For the text-containing cell, return its midpoint in [X, Y] coordinate format. 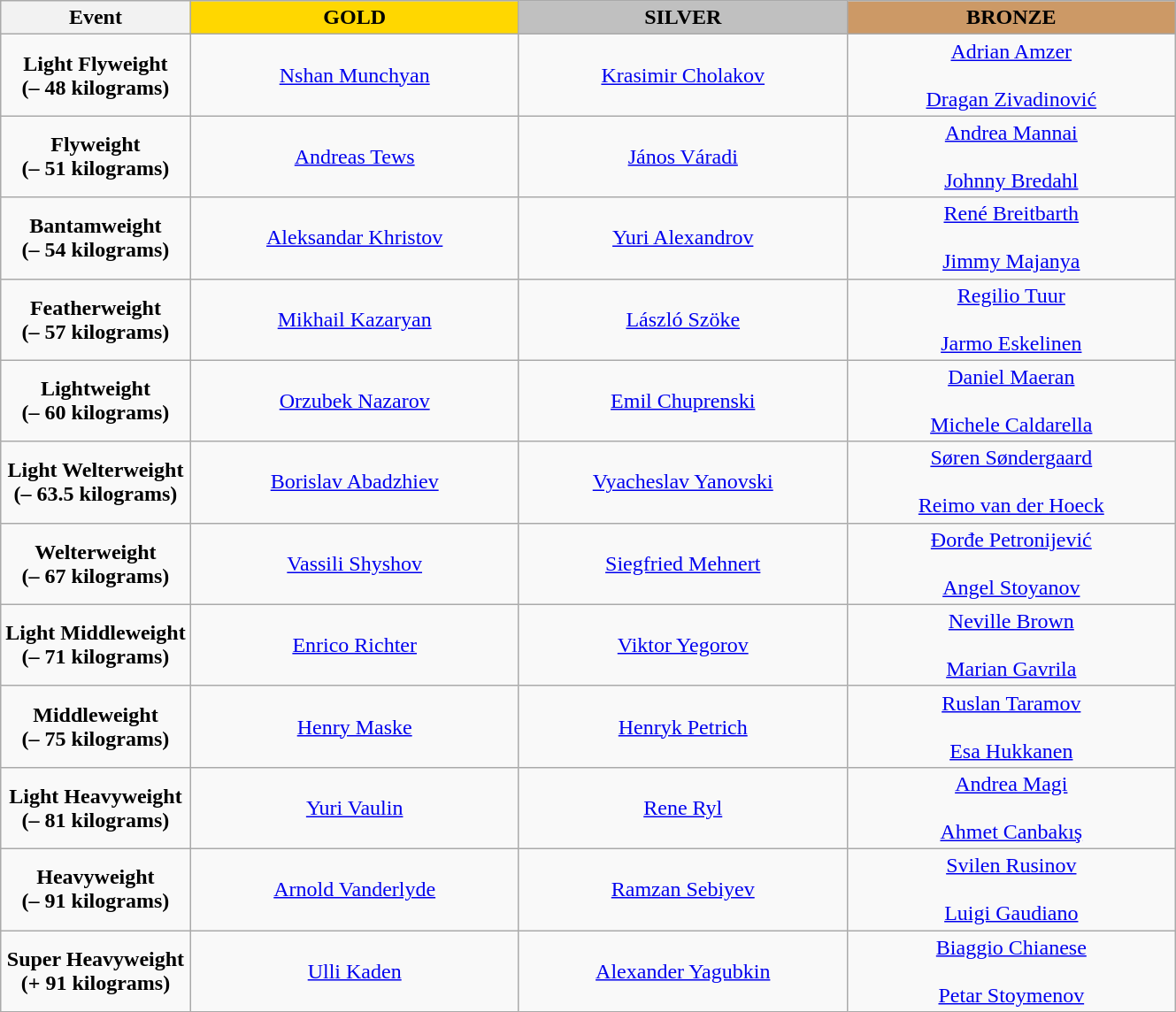
Event [96, 18]
Andrea Mannai Johnny Bredahl [1011, 157]
Adrian Amzer Dragan Zivadinović [1011, 75]
László Szöke [683, 319]
Daniel Maeran Michele Caldarella [1011, 401]
BRONZE [1011, 18]
GOLD [354, 18]
Andreas Tews [354, 157]
Henry Maske [354, 726]
Nshan Munchyan [354, 75]
Viktor Yegorov [683, 645]
Light Heavyweight(– 81 kilograms) [96, 808]
Rene Ryl [683, 808]
Arnold Vanderlyde [354, 889]
Light Flyweight(– 48 kilograms) [96, 75]
Biaggio Chianese Petar Stoymenov [1011, 971]
Yuri Alexandrov [683, 238]
János Váradi [683, 157]
Siegfried Mehnert [683, 563]
Middleweight(– 75 kilograms) [96, 726]
Ruslan Taramov Esa Hukkanen [1011, 726]
Featherweight(– 57 kilograms) [96, 319]
Søren Søndergaard Reimo van der Hoeck [1011, 482]
Đorđe Petronijević Angel Stoyanov [1011, 563]
Ramzan Sebiyev [683, 889]
Mikhail Kazaryan [354, 319]
Regilio Tuur Jarmo Eskelinen [1011, 319]
Neville Brown Marian Gavrila [1011, 645]
Super Heavyweight(+ 91 kilograms) [96, 971]
Krasimir Cholakov [683, 75]
Light Middleweight(– 71 kilograms) [96, 645]
Vassili Shyshov [354, 563]
Heavyweight(– 91 kilograms) [96, 889]
Lightweight(– 60 kilograms) [96, 401]
Aleksandar Khristov [354, 238]
Vyacheslav Yanovski [683, 482]
Alexander Yagubkin [683, 971]
Emil Chuprenski [683, 401]
Bantamweight(– 54 kilograms) [96, 238]
Orzubek Nazarov [354, 401]
Flyweight(– 51 kilograms) [96, 157]
Welterweight(– 67 kilograms) [96, 563]
Svilen Rusinov Luigi Gaudiano [1011, 889]
Enrico Richter [354, 645]
René Breitbarth Jimmy Majanya [1011, 238]
SILVER [683, 18]
Borislav Abadzhiev [354, 482]
Yuri Vaulin [354, 808]
Henryk Petrich [683, 726]
Andrea Magi Ahmet Canbakış [1011, 808]
Light Welterweight(– 63.5 kilograms) [96, 482]
Ulli Kaden [354, 971]
